Pinpoint the cell where the given text exists, returning its [X, Y] midpoint coordinate. 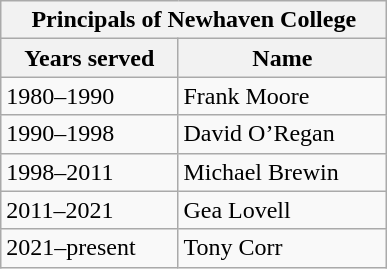
1980–1990 [90, 96]
Principals of Newhaven College [194, 20]
2021–present [90, 248]
Tony Corr [282, 248]
Frank Moore [282, 96]
Gea Lovell [282, 210]
2011–2021 [90, 210]
1998–2011 [90, 172]
David O’Regan [282, 134]
Michael Brewin [282, 172]
Years served [90, 58]
Name [282, 58]
1990–1998 [90, 134]
